Capture the cell that displays the provided text and extract its [x, y] central coordinate. 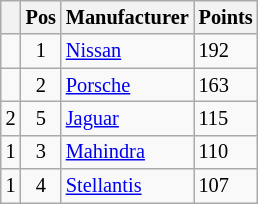
Points [226, 17]
107 [226, 186]
Nissan [128, 51]
115 [226, 118]
192 [226, 51]
3 [41, 152]
Mahindra [128, 152]
Porsche [128, 85]
Stellantis [128, 186]
5 [41, 118]
163 [226, 85]
110 [226, 152]
4 [41, 186]
Pos [41, 17]
Jaguar [128, 118]
Manufacturer [128, 17]
